Scan for the cell matching the given text and deliver its (X, Y) coordinate at center. 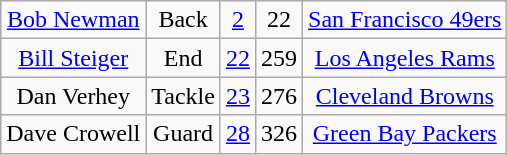
Cleveland Browns (405, 96)
Green Bay Packers (405, 134)
326 (280, 134)
Dave Crowell (74, 134)
28 (238, 134)
2 (238, 20)
San Francisco 49ers (405, 20)
276 (280, 96)
End (184, 58)
Guard (184, 134)
23 (238, 96)
Tackle (184, 96)
Bob Newman (74, 20)
Bill Steiger (74, 58)
Los Angeles Rams (405, 58)
259 (280, 58)
Dan Verhey (74, 96)
Back (184, 20)
